Return the (X, Y) coordinate for the center point of the cell that contains the specified text.  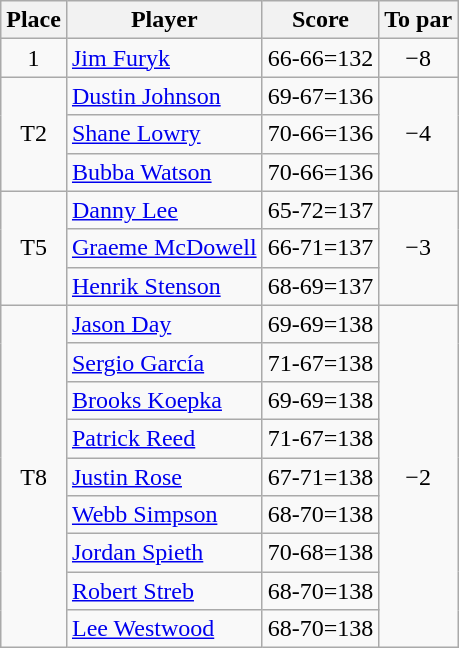
Player (164, 20)
Danny Lee (164, 210)
Jason Day (164, 324)
Justin Rose (164, 477)
T5 (34, 248)
70-68=138 (320, 553)
69-67=136 (320, 96)
T8 (34, 476)
Sergio García (164, 362)
−8 (418, 58)
Graeme McDowell (164, 248)
68-69=137 (320, 286)
Lee Westwood (164, 629)
66-71=137 (320, 248)
To par (418, 20)
Jim Furyk (164, 58)
−2 (418, 476)
Dustin Johnson (164, 96)
Place (34, 20)
65-72=137 (320, 210)
Patrick Reed (164, 438)
66-66=132 (320, 58)
T2 (34, 134)
−4 (418, 134)
Shane Lowry (164, 134)
67-71=138 (320, 477)
Bubba Watson (164, 172)
Brooks Koepka (164, 400)
Webb Simpson (164, 515)
1 (34, 58)
Henrik Stenson (164, 286)
−3 (418, 248)
Robert Streb (164, 591)
Jordan Spieth (164, 553)
Score (320, 20)
